Provide the [X, Y] coordinate of the cell's center where the given text is located.  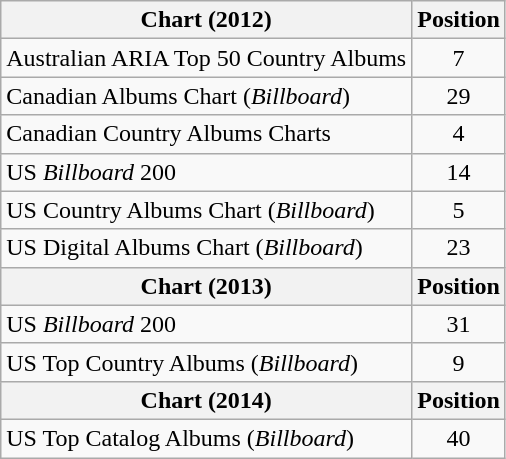
7 [459, 58]
31 [459, 324]
Chart (2013) [206, 286]
Chart (2012) [206, 20]
23 [459, 248]
US Digital Albums Chart (Billboard) [206, 248]
US Top Catalog Albums (Billboard) [206, 438]
Chart (2014) [206, 400]
40 [459, 438]
Canadian Country Albums Charts [206, 134]
US Country Albums Chart (Billboard) [206, 210]
29 [459, 96]
Canadian Albums Chart (Billboard) [206, 96]
US Top Country Albums (Billboard) [206, 362]
14 [459, 172]
Australian ARIA Top 50 Country Albums [206, 58]
9 [459, 362]
4 [459, 134]
5 [459, 210]
